From the cell containing the given text, extract its center point as [X, Y] coordinate. 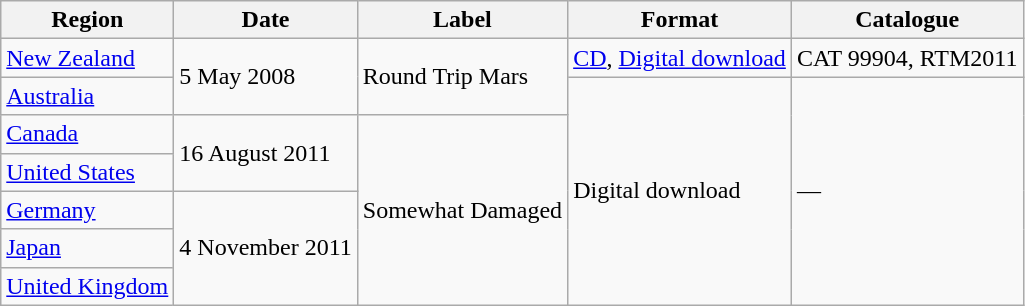
— [907, 191]
CD, Digital download [680, 58]
Somewhat Damaged [462, 210]
Date [266, 20]
Digital download [680, 191]
Canada [88, 134]
Japan [88, 248]
16 August 2011 [266, 153]
United Kingdom [88, 286]
United States [88, 172]
4 November 2011 [266, 248]
Germany [88, 210]
5 May 2008 [266, 77]
CAT 99904, RTM2011 [907, 58]
Label [462, 20]
Round Trip Mars [462, 77]
Region [88, 20]
New Zealand [88, 58]
Australia [88, 96]
Format [680, 20]
Catalogue [907, 20]
